Locate the cell with the specified text and output its [X, Y] center coordinate. 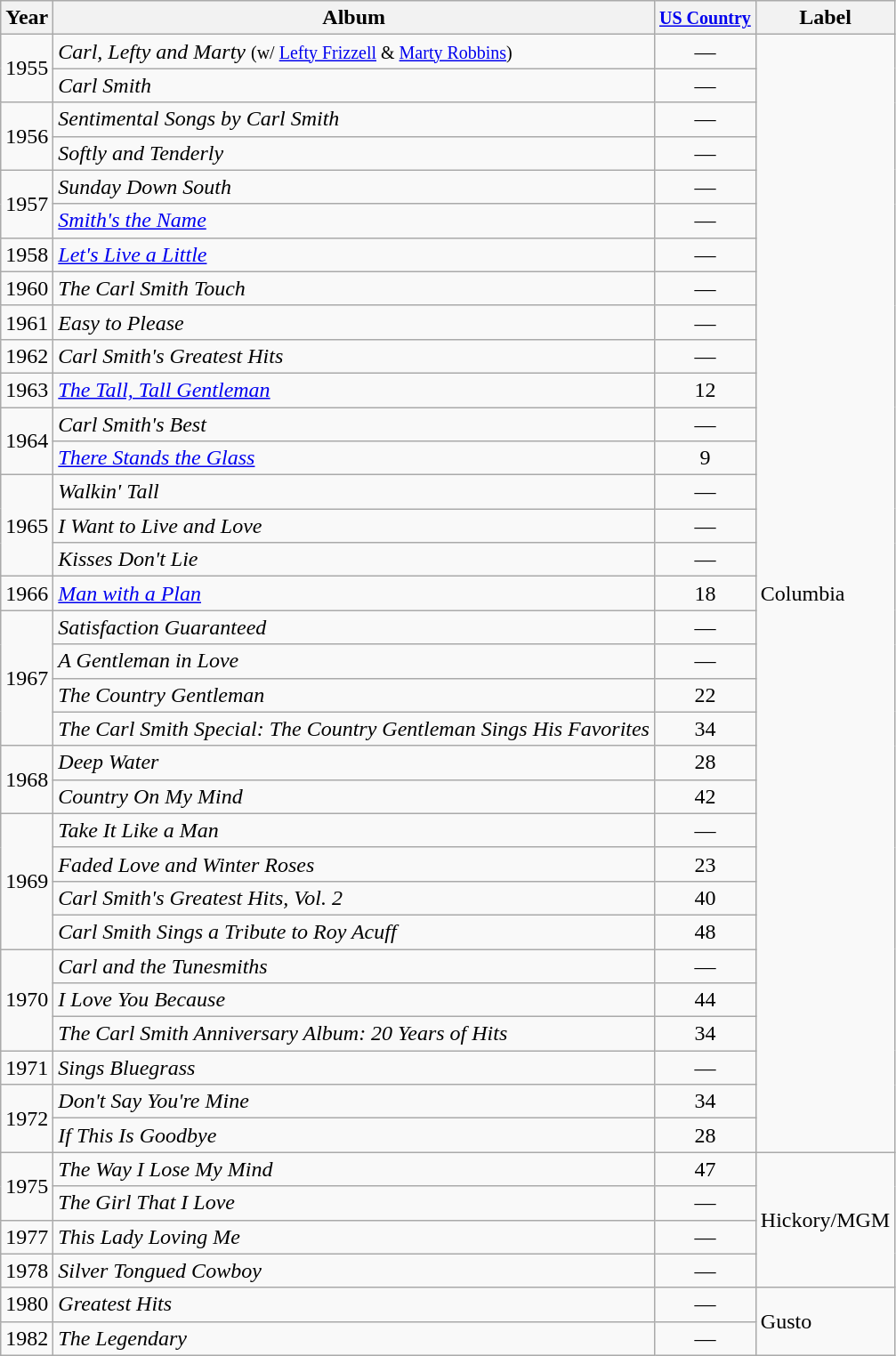
1970 [27, 999]
Columbia [825, 593]
Carl, Lefty and Marty (w/ Lefty Frizzell & Marty Robbins) [354, 52]
18 [705, 593]
Sunday Down South [354, 187]
The Country Gentleman [354, 695]
Carl Smith's Greatest Hits, Vol. 2 [354, 898]
1961 [27, 322]
Silver Tongued Cowboy [354, 1271]
1975 [27, 1186]
44 [705, 1000]
Year [27, 18]
The Tall, Tall Gentleman [354, 390]
1969 [27, 881]
1955 [27, 69]
Greatest Hits [354, 1304]
Don't Say You're Mine [354, 1102]
The Carl Smith Special: The Country Gentleman Sings His Favorites [354, 729]
Carl Smith's Greatest Hits [354, 356]
Let's Live a Little [354, 254]
1960 [27, 288]
US Country [705, 18]
Sings Bluegrass [354, 1068]
1964 [27, 441]
The Legendary [354, 1338]
I Love You Because [354, 1000]
If This Is Goodbye [354, 1135]
1956 [27, 136]
Sentimental Songs by Carl Smith [354, 119]
22 [705, 695]
1980 [27, 1304]
Label [825, 18]
Country On My Mind [354, 796]
The Girl That I Love [354, 1203]
42 [705, 796]
1962 [27, 356]
1967 [27, 678]
1977 [27, 1237]
The Carl Smith Anniversary Album: 20 Years of Hits [354, 1034]
There Stands the Glass [354, 458]
Deep Water [354, 763]
Carl Smith Sings a Tribute to Roy Acuff [354, 932]
Walkin' Tall [354, 492]
1982 [27, 1338]
1971 [27, 1068]
The Carl Smith Touch [354, 288]
Gusto [825, 1321]
Faded Love and Winter Roses [354, 864]
1972 [27, 1118]
1965 [27, 526]
1957 [27, 204]
23 [705, 864]
The Way I Lose My Mind [354, 1169]
Album [354, 18]
Satisfaction Guaranteed [354, 627]
47 [705, 1169]
Smith's the Name [354, 221]
This Lady Loving Me [354, 1237]
1966 [27, 593]
48 [705, 932]
Man with a Plan [354, 593]
Carl and the Tunesmiths [354, 965]
Hickory/MGM [825, 1220]
1963 [27, 390]
Kisses Don't Lie [354, 560]
1958 [27, 254]
12 [705, 390]
1978 [27, 1271]
Easy to Please [354, 322]
Softly and Tenderly [354, 153]
9 [705, 458]
40 [705, 898]
1968 [27, 779]
Carl Smith's Best [354, 424]
A Gentleman in Love [354, 661]
Take It Like a Man [354, 830]
Carl Smith [354, 85]
I Want to Live and Love [354, 526]
